Search for the cell housing the specified text and yield its [x, y] center coordinate. 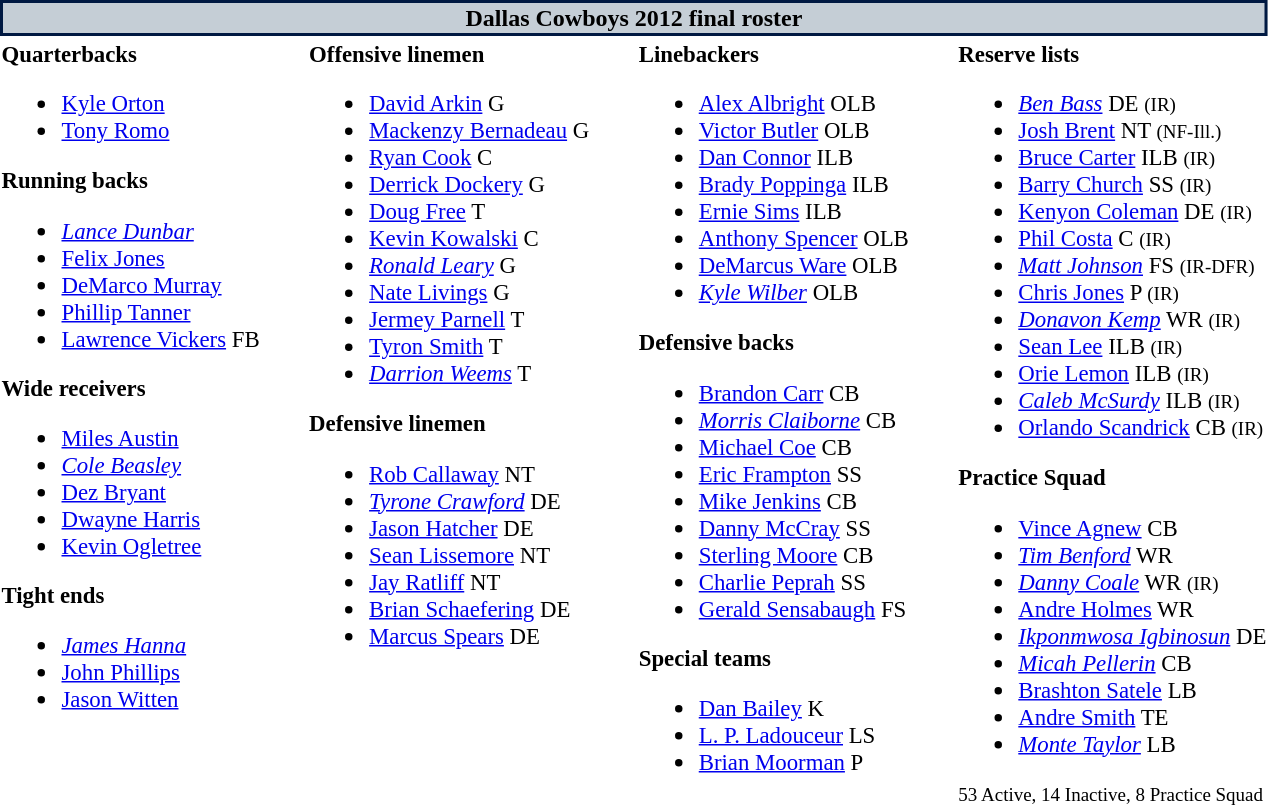
Dallas Cowboys 2012 final roster [634, 18]
